Identify which cell holds the provided text, then report its [X, Y] central coordinate. 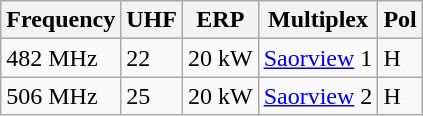
482 MHz [61, 58]
UHF [152, 20]
Frequency [61, 20]
ERP [220, 20]
Saorview 1 [318, 58]
22 [152, 58]
Pol [400, 20]
Saorview 2 [318, 96]
506 MHz [61, 96]
Multiplex [318, 20]
25 [152, 96]
